Locate the cell with the specified text and output its [x, y] center coordinate. 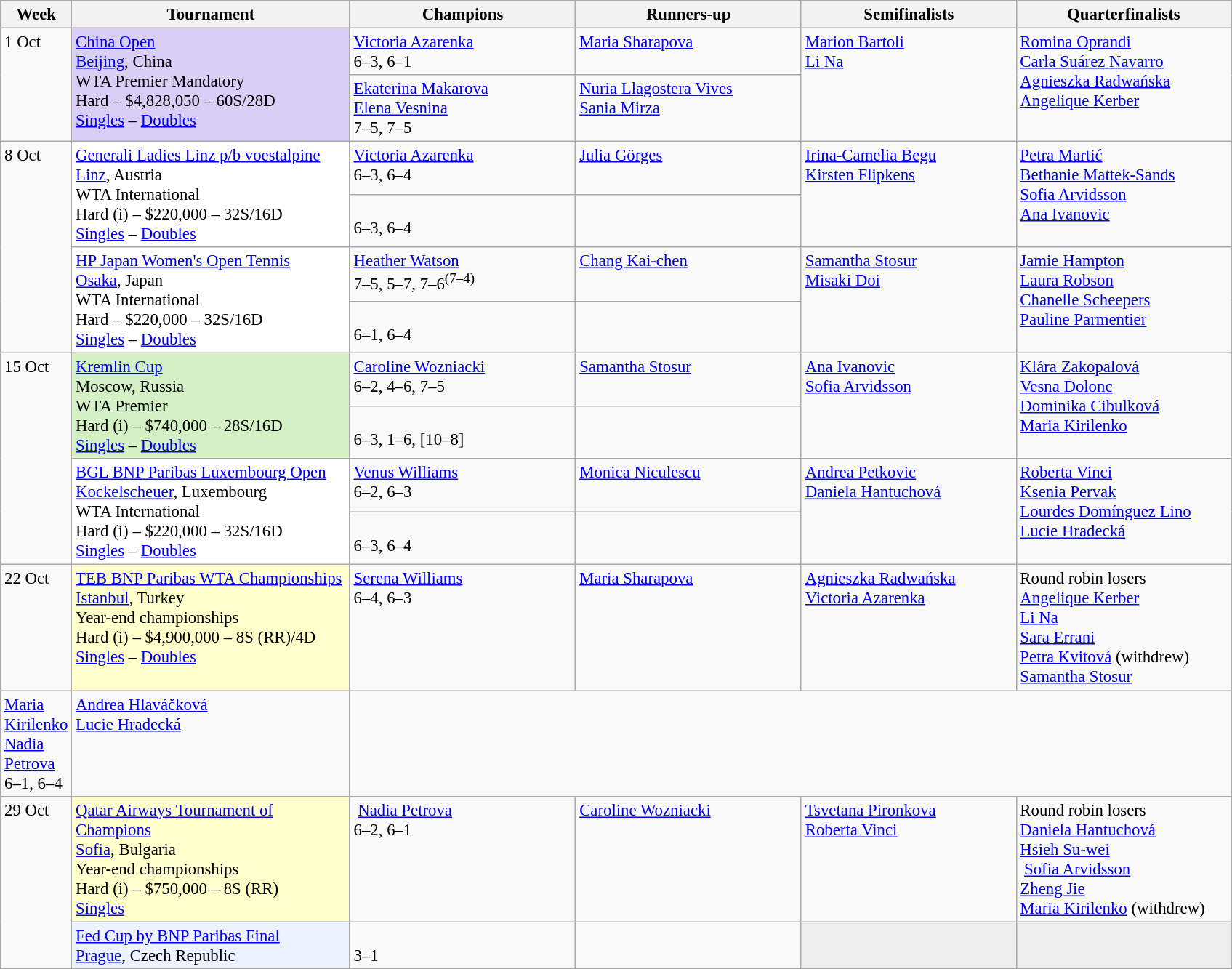
Romina Oprandi Carla Suárez Navarro Agnieszka Radwańska Angelique Kerber [1124, 85]
Heather Watson7–5, 5–7, 7–6(7–4) [462, 275]
Tournament [211, 15]
Victoria Azarenka6–3, 6–4 [462, 169]
29 Oct [36, 882]
15 Oct [36, 459]
TEB BNP Paribas WTA ChampionshipsIstanbul, TurkeyYear-end championshipsHard (i) – $4,900,000 – 8S (RR)/4DSingles – Doubles [211, 628]
Samantha Stosur [689, 379]
Marion Bartoli Li Na [909, 85]
Irina-Camelia Begu Kirsten Flipkens [909, 195]
6–3, 1–6, [10–8] [462, 433]
Serena Williams 6–4, 6–3 [462, 628]
Week [36, 15]
Generali Ladies Linz p/b voestalpineLinz, AustriaWTA InternationalHard (i) – $220,000 – 32S/16DSingles – Doubles [211, 195]
Ekaterina Makarova Elena Vesnina 7–5, 7–5 [462, 108]
BGL BNP Paribas Luxembourg OpenKockelscheuer, LuxembourgWTA InternationalHard (i) – $220,000 – 32S/16DSingles – Doubles [211, 512]
Nadia Petrova6–2, 6–1 [462, 859]
Runners-up [689, 15]
Andrea Hlaváčková Lucie Hradecká [211, 744]
Round robin losers Angelique Kerber Li Na Sara Errani Petra Kvitová (withdrew) Samantha Stosur [1124, 628]
Monica Niculescu [689, 486]
Chang Kai-chen [689, 275]
China OpenBeijing, ChinaWTA Premier MandatoryHard – $4,828,050 – 60S/28DSingles – Doubles [211, 85]
Ana Ivanovic Sofia Arvidsson [909, 406]
Semifinalists [909, 15]
Maria Kirilenko Nadia Petrova6–1, 6–4 [36, 744]
Tsvetana Pironkova Roberta Vinci [909, 859]
Nuria Llagostera Vives Sania Mirza [689, 108]
Caroline Wozniacki6–2, 4–6, 7–5 [462, 379]
6–1, 6–4 [462, 328]
Qatar Airways Tournament of ChampionsSofia, BulgariaYear-end championshipsHard (i) – $750,000 – 8S (RR)Singles [211, 859]
Andrea Petkovic Daniela Hantuchová [909, 512]
Petra Martić Bethanie Mattek-Sands Sofia Arvidsson Ana Ivanovic [1124, 195]
Kremlin CupMoscow, RussiaWTA PremierHard (i) – $740,000 – 28S/16DSingles – Doubles [211, 406]
Roberta Vinci Ksenia Pervak Lourdes Domínguez Lino Lucie Hradecká [1124, 512]
Jamie Hampton Laura Robson Chanelle Scheepers Pauline Parmentier [1124, 300]
Champions [462, 15]
Victoria Azarenka6–3, 6–1 [462, 52]
8 Oct [36, 247]
Venus Williams6–2, 6–3 [462, 486]
Caroline Wozniacki [689, 859]
Julia Görges [689, 169]
1 Oct [36, 85]
Round robin losers Daniela Hantuchová Hsieh Su-wei Sofia Arvidsson Zheng Jie Maria Kirilenko (withdrew) [1124, 859]
Klára Zakopalová Vesna Dolonc Dominika Cibulková Maria Kirilenko [1124, 406]
Samantha Stosur Misaki Doi [909, 300]
Agnieszka Radwańska Victoria Azarenka [909, 628]
Quarterfinalists [1124, 15]
22 Oct [36, 628]
Fed Cup by BNP Paribas FinalPrague, Czech Republic [211, 945]
3–1 [462, 945]
HP Japan Women's Open TennisOsaka, JapanWTA InternationalHard – $220,000 – 32S/16DSingles – Doubles [211, 300]
